For the text-containing cell, return its midpoint in (X, Y) coordinate format. 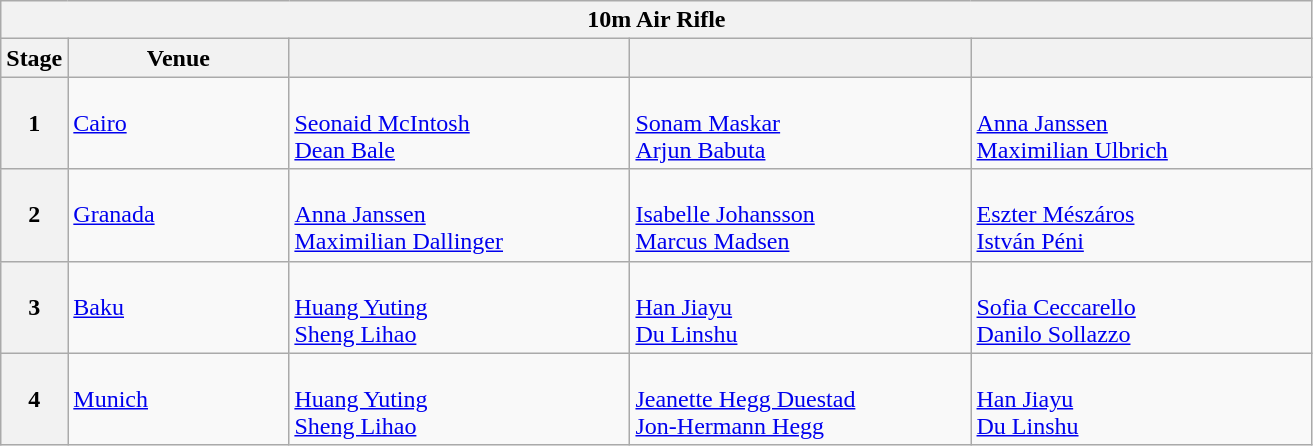
Stage (34, 58)
Seonaid McIntoshDean Bale (460, 123)
Cairo (178, 123)
Sonam MaskarArjun Babuta (800, 123)
1 (34, 123)
Jeanette Hegg DuestadJon-Hermann Hegg (800, 399)
10m Air Rifle (656, 20)
Eszter MészárosIstván Péni (1142, 215)
2 (34, 215)
Munich (178, 399)
Baku (178, 307)
Anna JanssenMaximilian Ulbrich (1142, 123)
Venue (178, 58)
Sofia CeccarelloDanilo Sollazzo (1142, 307)
Isabelle JohanssonMarcus Madsen (800, 215)
Anna JanssenMaximilian Dallinger (460, 215)
Granada (178, 215)
3 (34, 307)
4 (34, 399)
